Scan for the cell matching the given text and deliver its [x, y] coordinate at center. 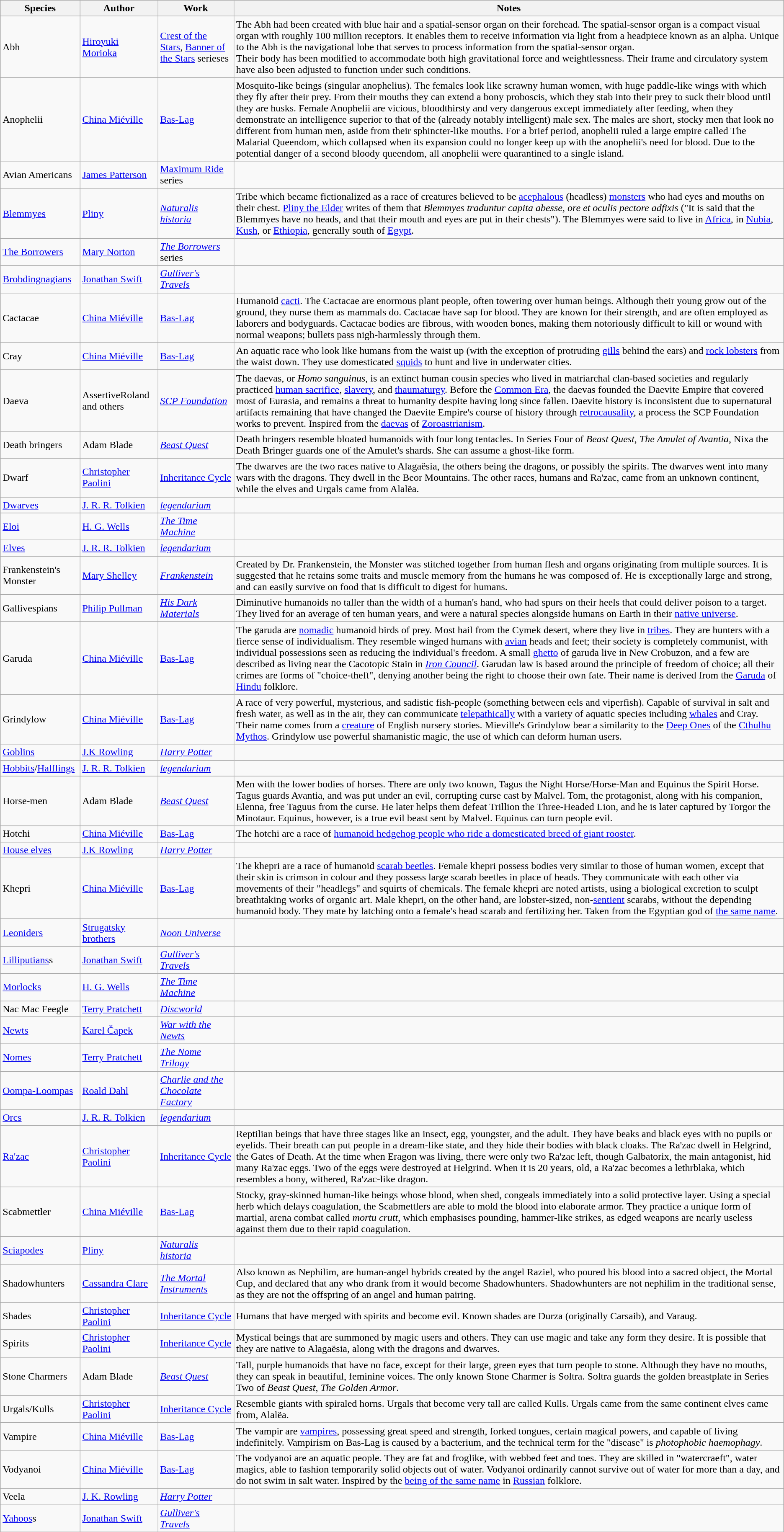
Blemmyes [40, 214]
Humans that have merged with spirits and become evil. Known shades are Durza (originally Carsaib), and Varaug. [508, 1316]
The Nome Trilogy [196, 1058]
Yahooss [40, 1518]
War with the Newts [196, 1030]
Nomes [40, 1058]
Frankenstein [196, 575]
Maximum Ride series [196, 175]
Shades [40, 1316]
Resemble giants with spiraled horns. Urgals that become very tall are called Kulls. Urgals came from the same continent elves came from, Alalëa. [508, 1409]
Morlocks [40, 987]
Gallivespians [40, 608]
SCP Foundation [196, 400]
Hobbits/Halflings [40, 768]
Mary Shelley [119, 575]
Leoniders [40, 932]
Strugatsky brothers [119, 932]
Dwarf [40, 477]
Hiroyuki Morioka [119, 47]
Death bringers [40, 445]
Philip Pullman [119, 608]
Garuda [40, 658]
Grindylow [40, 720]
Elves [40, 548]
The hotchi are a race of humanoid hedgehog people who ride a domesticated breed of giant rooster. [508, 834]
Orcs [40, 1118]
Species [40, 8]
Sciapodes [40, 1251]
Newts [40, 1030]
Cassandra Clare [119, 1283]
Ra'zac [40, 1156]
Crest of the Stars, Banner of the Stars serieses [196, 47]
Karel Čapek [119, 1030]
Abh [40, 47]
Brobdingnagians [40, 279]
Veela [40, 1496]
Vodyanoi [40, 1469]
Oompa-Loompas [40, 1091]
Spirits [40, 1344]
Lilliputianss [40, 960]
Frankenstein's Monster [40, 575]
Hotchi [40, 834]
Work [196, 8]
Notes [508, 8]
Vampire [40, 1437]
AssertiveRoland and others [119, 400]
Avian Americans [40, 175]
Horse-men [40, 801]
House elves [40, 850]
Cray [40, 356]
Noon Universe [196, 932]
Mary Norton [119, 252]
The Mortal Instruments [196, 1283]
Author [119, 8]
Anophelii [40, 119]
James Patterson [119, 175]
J. K. Rowling [119, 1496]
Roald Dahl [119, 1091]
Urgals/Kulls [40, 1409]
The Borrowers series [196, 252]
Nac Mac Feegle [40, 1009]
Stone Charmers [40, 1376]
Daeva [40, 400]
Khepri [40, 888]
Scabmettler [40, 1212]
Eloi [40, 527]
Discworld [196, 1009]
His Dark Materials [196, 608]
The Borrowers [40, 252]
Cactacae [40, 317]
Goblins [40, 752]
Charlie and the Chocolate Factory [196, 1091]
Dwarves [40, 505]
Shadowhunters [40, 1283]
